Capture the cell that displays the provided text and extract its (X, Y) central coordinate. 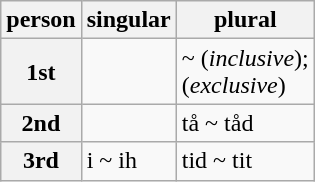
3rd (41, 161)
tid ~ tit (245, 161)
i ~ ih (128, 161)
tå ~ tåd (245, 123)
plural (245, 20)
1st (41, 72)
singular (128, 20)
~ (inclusive); (exclusive) (245, 72)
2nd (41, 123)
person (41, 20)
